Extract the [X, Y] coordinate from the center of the cell holding the provided text.  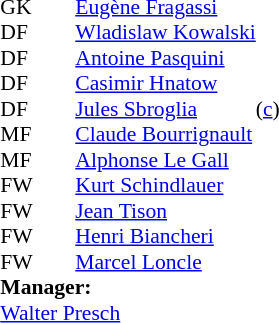
Casimir Hnatow [165, 83]
Antoine Pasquini [165, 58]
Jean Tison [165, 211]
Alphonse Le Gall [165, 160]
Kurt Schindlauer [165, 185]
Jules Sbroglia [165, 109]
Wladislaw Kowalski [165, 33]
Claude Bourrignault [165, 135]
Manager: [128, 287]
Henri Biancheri [165, 237]
Marcel Loncle [165, 262]
